Find where the given text appears and provide that cell's center as [X, Y] coordinate. 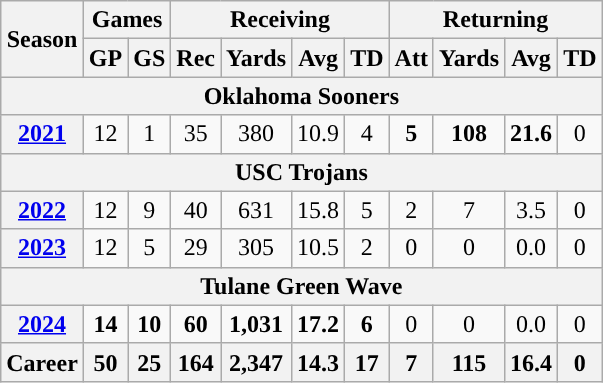
Oklahoma Sooners [302, 96]
2,347 [256, 362]
305 [256, 248]
Career [42, 362]
14.3 [318, 362]
2021 [42, 134]
10.5 [318, 248]
Returning [496, 20]
1 [150, 134]
35 [196, 134]
17.2 [318, 324]
9 [150, 210]
Att [411, 58]
15.8 [318, 210]
17 [367, 362]
115 [468, 362]
14 [105, 324]
Season [42, 39]
2022 [42, 210]
Receiving [280, 20]
16.4 [532, 362]
380 [256, 134]
USC Trojans [302, 172]
29 [196, 248]
2024 [42, 324]
50 [105, 362]
GS [150, 58]
1,031 [256, 324]
21.6 [532, 134]
GP [105, 58]
2023 [42, 248]
60 [196, 324]
Rec [196, 58]
4 [367, 134]
3.5 [532, 210]
6 [367, 324]
Tulane Green Wave [302, 286]
10 [150, 324]
631 [256, 210]
164 [196, 362]
10.9 [318, 134]
25 [150, 362]
108 [468, 134]
Games [126, 20]
40 [196, 210]
